Output the (X, Y) coordinate of the center of the cell containing the given text.  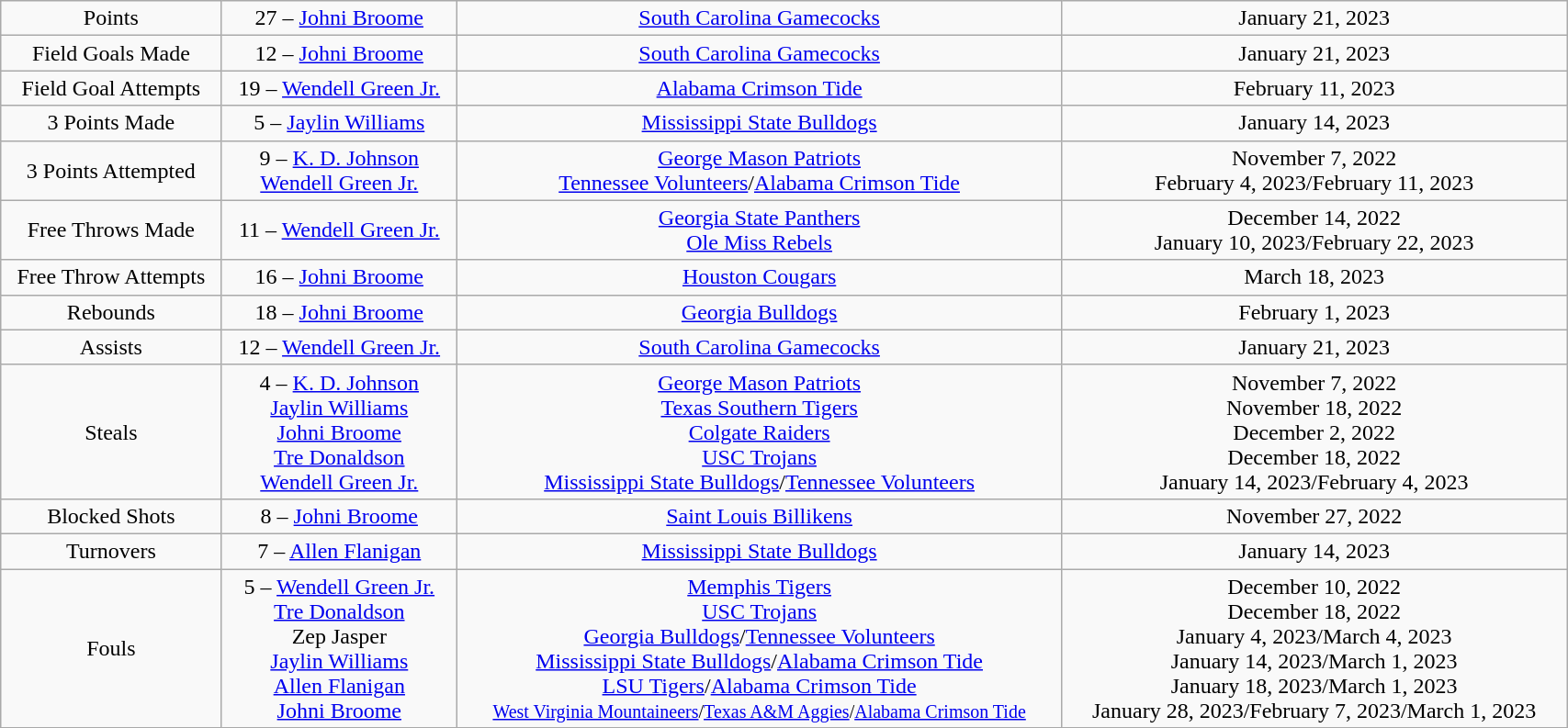
Fouls (111, 648)
Houston Cougars (760, 277)
7 – Allen Flanigan (340, 551)
November 7, 2022November 18, 2022December 2, 2022December 18, 2022January 14, 2023/February 4, 2023 (1314, 431)
Assists (111, 347)
Turnovers (111, 551)
5 – Jaylin Williams (340, 123)
Field Goals Made (111, 53)
December 14, 2022January 10, 2023/February 22, 2023 (1314, 230)
19 – Wendell Green Jr. (340, 88)
3 Points Made (111, 123)
16 – Johni Broome (340, 277)
Saint Louis Billikens (760, 516)
5 – Wendell Green Jr.Tre DonaldsonZep JasperJaylin WilliamsAllen FlaniganJohni Broome (340, 648)
Alabama Crimson Tide (760, 88)
November 27, 2022 (1314, 516)
February 1, 2023 (1314, 312)
12 – Wendell Green Jr. (340, 347)
Blocked Shots (111, 516)
George Mason PatriotsTexas Southern TigersColgate RaidersUSC TrojansMississippi State Bulldogs/Tennessee Volunteers (760, 431)
11 – Wendell Green Jr. (340, 230)
8 – Johni Broome (340, 516)
Free Throw Attempts (111, 277)
Points (111, 18)
George Mason PatriotsTennessee Volunteers/Alabama Crimson Tide (760, 171)
Free Throws Made (111, 230)
4 – K. D. JohnsonJaylin WilliamsJohni BroomeTre DonaldsonWendell Green Jr. (340, 431)
March 18, 2023 (1314, 277)
Field Goal Attempts (111, 88)
18 – Johni Broome (340, 312)
November 7, 2022February 4, 2023/February 11, 2023 (1314, 171)
Rebounds (111, 312)
9 – K. D. JohnsonWendell Green Jr. (340, 171)
Georgia Bulldogs (760, 312)
3 Points Attempted (111, 171)
Steals (111, 431)
27 – Johni Broome (340, 18)
February 11, 2023 (1314, 88)
Georgia State PanthersOle Miss Rebels (760, 230)
12 – Johni Broome (340, 53)
